Capture the cell that displays the provided text and extract its [X, Y] central coordinate. 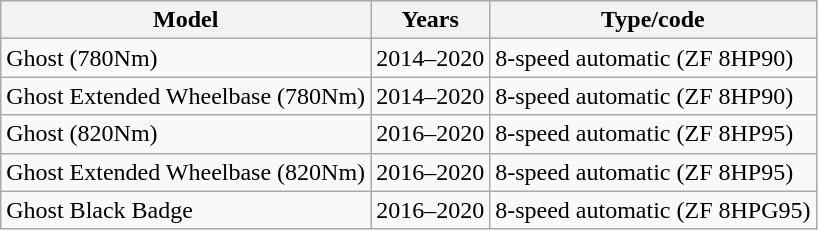
Ghost Extended Wheelbase (780Nm) [186, 96]
Ghost (820Nm) [186, 134]
8-speed automatic (ZF 8HPG95) [653, 210]
Ghost Black Badge [186, 210]
Ghost (780Nm) [186, 58]
Ghost Extended Wheelbase (820Nm) [186, 172]
Years [430, 20]
Model [186, 20]
Type/code [653, 20]
